Capture the cell that displays the provided text and extract its (x, y) central coordinate. 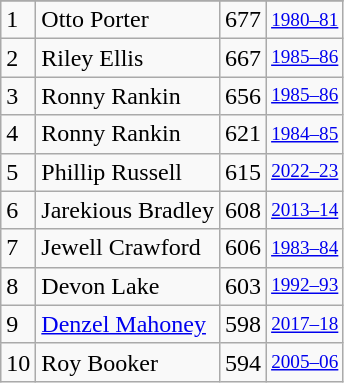
Roy Booker (128, 362)
2 (18, 58)
2017–18 (305, 324)
Phillip Russell (128, 172)
4 (18, 134)
Riley Ellis (128, 58)
Otto Porter (128, 20)
Jewell Crawford (128, 248)
1983–84 (305, 248)
1 (18, 20)
10 (18, 362)
Devon Lake (128, 286)
677 (242, 20)
5 (18, 172)
606 (242, 248)
598 (242, 324)
603 (242, 286)
2022–23 (305, 172)
1980–81 (305, 20)
2005–06 (305, 362)
6 (18, 210)
615 (242, 172)
656 (242, 96)
621 (242, 134)
1984–85 (305, 134)
9 (18, 324)
667 (242, 58)
2013–14 (305, 210)
8 (18, 286)
3 (18, 96)
608 (242, 210)
594 (242, 362)
7 (18, 248)
1992–93 (305, 286)
Jarekious Bradley (128, 210)
Denzel Mahoney (128, 324)
